From the cell containing the given text, extract its center point as (X, Y) coordinate. 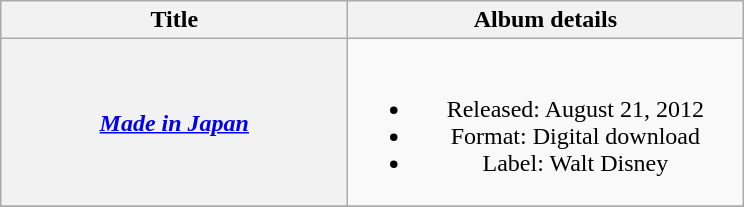
Released: August 21, 2012Format: Digital downloadLabel: Walt Disney (546, 122)
Album details (546, 20)
Title (174, 20)
Made in Japan (174, 122)
